Output the (x, y) coordinate of the center of the cell containing the given text.  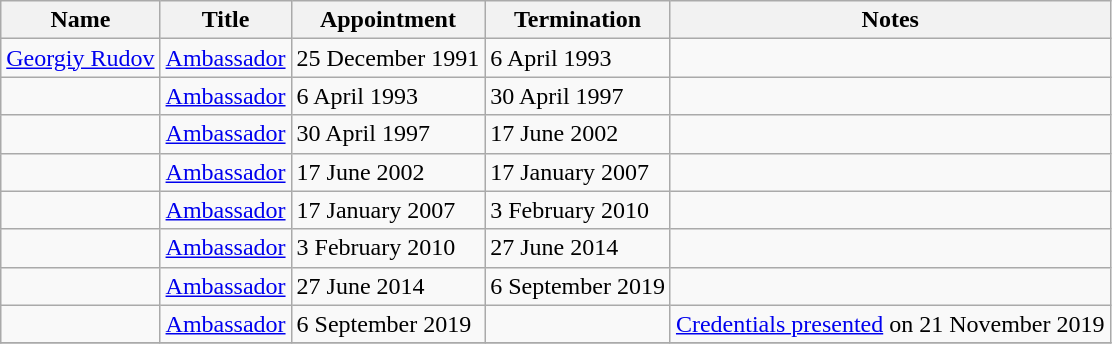
Notes (890, 20)
Name (80, 20)
25 December 1991 (388, 58)
Credentials presented on 21 November 2019 (890, 324)
Title (226, 20)
Appointment (388, 20)
Georgiy Rudov (80, 58)
Termination (578, 20)
